Identify which cell holds the provided text, then report its [X, Y] central coordinate. 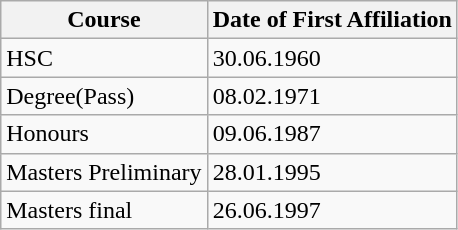
Date of First Affiliation [332, 20]
Masters Preliminary [104, 172]
30.06.1960 [332, 58]
Course [104, 20]
Honours [104, 134]
HSC [104, 58]
Degree(Pass) [104, 96]
08.02.1971 [332, 96]
28.01.1995 [332, 172]
26.06.1997 [332, 210]
Masters final [104, 210]
09.06.1987 [332, 134]
